From the cell containing the given text, extract its center point as (X, Y) coordinate. 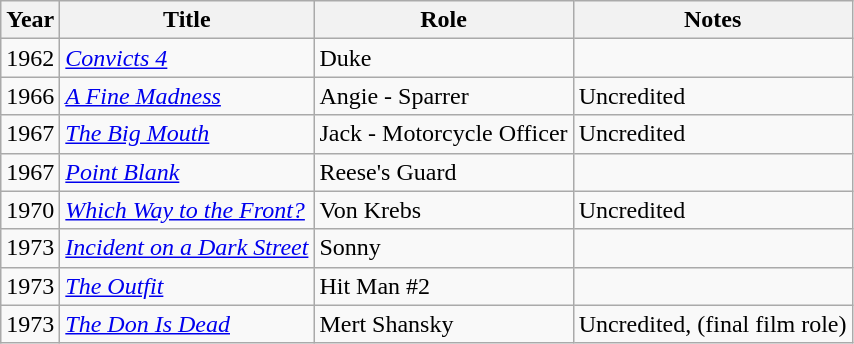
Von Krebs (444, 210)
The Big Mouth (187, 134)
Hit Man #2 (444, 286)
1962 (30, 58)
Duke (444, 58)
Angie - Sparrer (444, 96)
Incident on a Dark Street (187, 248)
Point Blank (187, 172)
1970 (30, 210)
The Outfit (187, 286)
Notes (712, 20)
Jack - Motorcycle Officer (444, 134)
Sonny (444, 248)
Mert Shansky (444, 324)
Convicts 4 (187, 58)
A Fine Madness (187, 96)
Role (444, 20)
Uncredited, (final film role) (712, 324)
Title (187, 20)
Which Way to the Front? (187, 210)
Year (30, 20)
Reese's Guard (444, 172)
1966 (30, 96)
The Don Is Dead (187, 324)
